Capture the cell that displays the provided text and extract its (x, y) central coordinate. 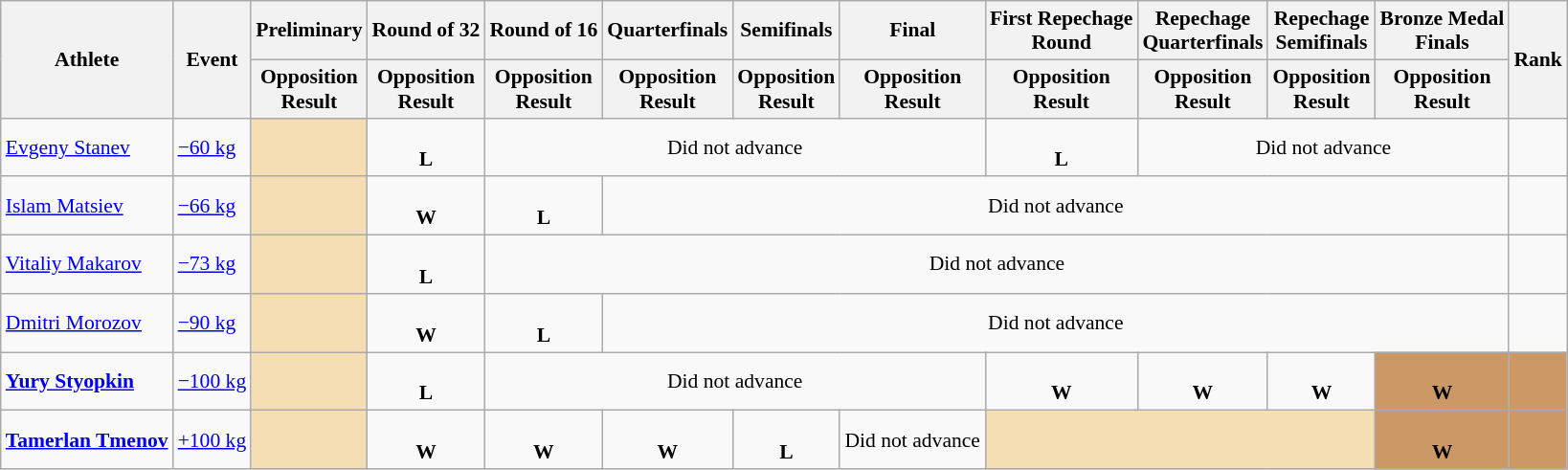
Dmitri Morozov (87, 324)
+100 kg (213, 440)
Quarterfinals (667, 31)
−73 kg (213, 264)
−60 kg (213, 147)
−66 kg (213, 207)
−100 kg (213, 381)
−90 kg (213, 324)
Rank (1537, 59)
Vitaliy Makarov (87, 264)
Repechage Quarterfinals (1202, 31)
Athlete (87, 59)
Evgeny Stanev (87, 147)
Round of 32 (427, 31)
Islam Matsiev (87, 207)
Round of 16 (544, 31)
Bronze Medal Finals (1443, 31)
Event (213, 59)
Semifinals (786, 31)
Final (912, 31)
Preliminary (308, 31)
RepechageSemifinals (1321, 31)
First Repechage Round (1061, 31)
Yury Styopkin (87, 381)
Tamerlan Tmenov (87, 440)
